Determine the (x, y) coordinate at the center of the cell enclosing the given text.  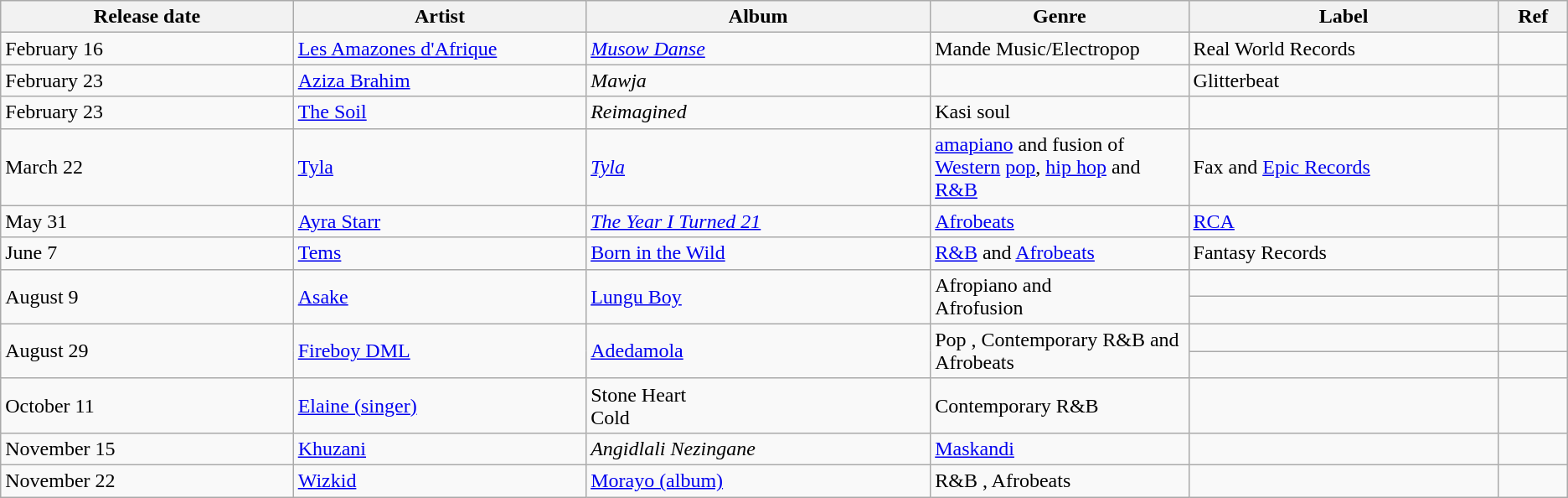
Label (1344, 17)
November 15 (147, 449)
Ayra Starr (439, 221)
amapiano and fusion of Western pop, hip hop and R&B (1060, 167)
Musow Danse (759, 49)
Born in the Wild (759, 253)
Ref (1533, 17)
March 22 (147, 167)
Album (759, 17)
Khuzani (439, 449)
Reimagined (759, 112)
Fax and Epic Records (1344, 167)
May 31 (147, 221)
Pop , Contemporary R&B and Afrobeats (1060, 350)
Morayo (album) (759, 480)
Contemporary R&B (1060, 406)
Wizkid (439, 480)
Lungu Boy (759, 297)
February 16 (147, 49)
November 22 (147, 480)
Artist (439, 17)
Mawja (759, 80)
Aziza Brahim (439, 80)
R&B , Afrobeats (1060, 480)
Afropiano andAfrofusion (1060, 297)
Genre (1060, 17)
Release date (147, 17)
Mande Music/Electropop (1060, 49)
RCA (1344, 221)
Elaine (singer) (439, 406)
October 11 (147, 406)
The Soil (439, 112)
Adedamola (759, 350)
Fantasy Records (1344, 253)
R&B and Afrobeats (1060, 253)
Les Amazones d'Afrique (439, 49)
Fireboy DML (439, 350)
Afrobeats (1060, 221)
August 9 (147, 297)
Asake (439, 297)
August 29 (147, 350)
Real World Records (1344, 49)
Angidlali Nezingane (759, 449)
Kasi soul (1060, 112)
Tems (439, 253)
June 7 (147, 253)
The Year I Turned 21 (759, 221)
Glitterbeat (1344, 80)
Stone HeartCold (759, 406)
Maskandi (1060, 449)
